Scan for the cell matching the given text and deliver its [x, y] coordinate at center. 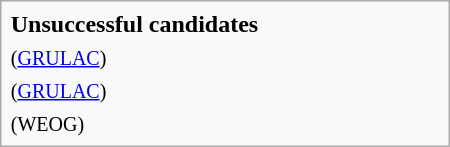
Unsuccessful candidates [224, 24]
(WEOG) [224, 123]
